Locate the cell with the specified text and output its [x, y] center coordinate. 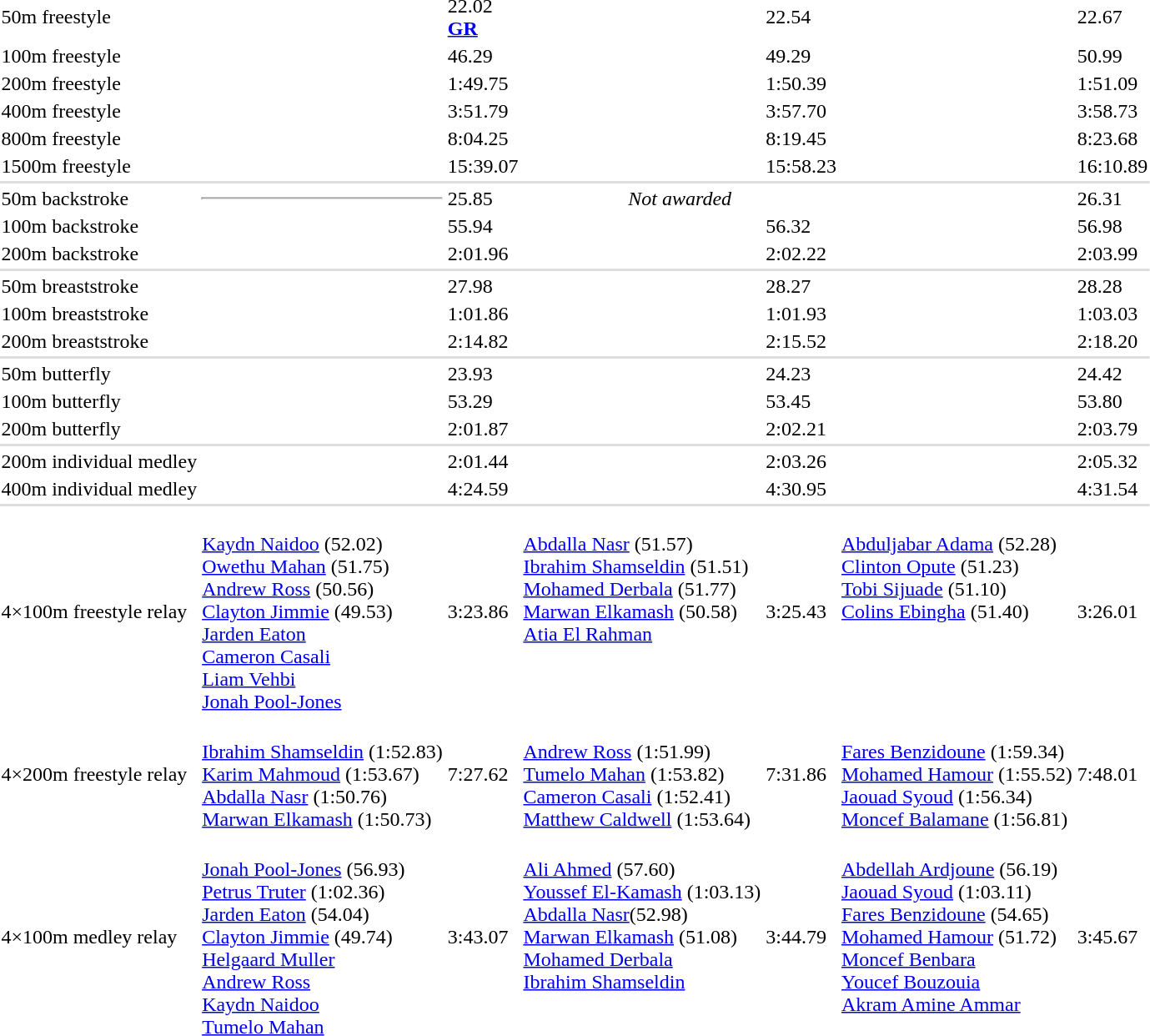
8:23.68 [1112, 138]
1:01.86 [483, 314]
8:04.25 [483, 138]
24.23 [801, 374]
Ibrahim Shamseldin (1:52.83)Karim Mahmoud (1:53.67)Abdalla Nasr (1:50.76)Marwan Elkamash (1:50.73) [323, 774]
50.99 [1112, 56]
23.93 [483, 374]
25.85 [483, 199]
50m butterfly [99, 374]
3:51.79 [483, 111]
1:51.09 [1112, 83]
2:01.44 [483, 461]
2:02.22 [801, 254]
200m backstroke [99, 254]
1500m freestyle [99, 166]
26.31 [1112, 199]
56.98 [1112, 226]
100m backstroke [99, 226]
4:24.59 [483, 489]
50m breaststroke [99, 286]
3:57.70 [801, 111]
200m breaststroke [99, 341]
Kaydn Naidoo (52.02)Owethu Mahan (51.75)Andrew Ross (50.56)Clayton Jimmie (49.53)Jarden EatonCameron CasaliLiam VehbiJonah Pool-Jones [323, 611]
24.42 [1112, 374]
Fares Benzidoune (1:59.34)Mohamed Hamour (1:55.52)Jaouad Syoud (1:56.34)Moncef Balamane (1:56.81) [957, 774]
56.32 [801, 226]
53.29 [483, 401]
1:50.39 [801, 83]
2:15.52 [801, 341]
46.29 [483, 56]
2:01.87 [483, 429]
3:23.86 [483, 611]
4:31.54 [1112, 489]
15:58.23 [801, 166]
4×100m freestyle relay [99, 611]
2:01.96 [483, 254]
4:30.95 [801, 489]
3:25.43 [801, 611]
Abdalla Nasr (51.57)Ibrahim Shamseldin (51.51)Mohamed Derbala (51.77)Marwan Elkamash (50.58)Atia El Rahman [642, 611]
1:03.03 [1112, 314]
200m individual medley [99, 461]
1:01.93 [801, 314]
4×200m freestyle relay [99, 774]
8:19.45 [801, 138]
3:58.73 [1112, 111]
2:03.79 [1112, 429]
1:49.75 [483, 83]
7:31.86 [801, 774]
Abduljabar Adama (52.28)Clinton Opute (51.23)Tobi Sijuade (51.10)Colins Ebingha (51.40) [957, 611]
15:39.07 [483, 166]
28.28 [1112, 286]
2:18.20 [1112, 341]
2:14.82 [483, 341]
49.29 [801, 56]
16:10.89 [1112, 166]
28.27 [801, 286]
2:02.21 [801, 429]
7:27.62 [483, 774]
100m butterfly [99, 401]
55.94 [483, 226]
27.98 [483, 286]
53.45 [801, 401]
100m freestyle [99, 56]
7:48.01 [1112, 774]
2:03.99 [1112, 254]
53.80 [1112, 401]
200m butterfly [99, 429]
100m breaststroke [99, 314]
50m backstroke [99, 199]
Not awarded [680, 199]
Andrew Ross (1:51.99)Tumelo Mahan (1:53.82)Cameron Casali (1:52.41)Matthew Caldwell (1:53.64) [642, 774]
3:26.01 [1112, 611]
800m freestyle [99, 138]
400m freestyle [99, 111]
2:03.26 [801, 461]
2:05.32 [1112, 461]
400m individual medley [99, 489]
200m freestyle [99, 83]
